Find where the given text appears and provide that cell's center as [X, Y] coordinate. 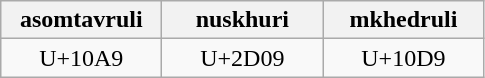
mkhedruli [404, 20]
asomtavruli [82, 20]
U+10A9 [82, 58]
nuskhuri [242, 20]
U+2D09 [242, 58]
U+10D9 [404, 58]
